Search for the cell housing the specified text and yield its [X, Y] center coordinate. 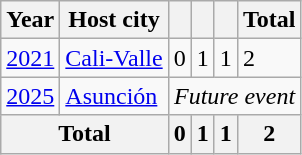
2021 [30, 58]
Future event [234, 96]
2025 [30, 96]
Cali-Valle [114, 58]
Asunción [114, 96]
Year [30, 20]
Host city [114, 20]
